Identify which cell holds the provided text, then report its [x, y] central coordinate. 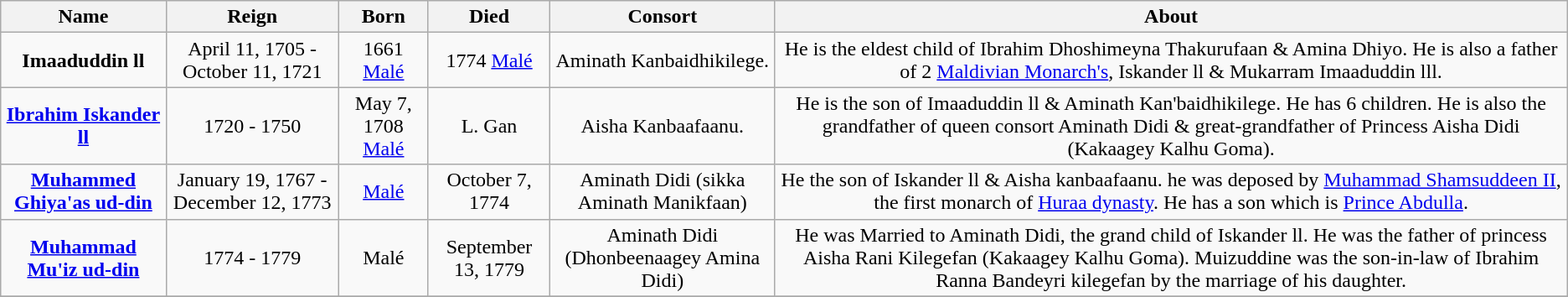
Name [84, 17]
Born [384, 17]
Muhammed Ghiya'as ud-din [84, 191]
Aminath Kanbaidhikilege. [663, 60]
April 11, 1705 - October 11, 1721 [252, 60]
1774 - 1779 [252, 258]
Muhammad Mu'iz ud-din [84, 258]
Aminath Didi (Dhonbeenaagey Amina Didi) [663, 258]
1661 Malé [384, 60]
May 7, 1708 Malé [384, 126]
Died [489, 17]
Aisha Kanbaafaanu. [663, 126]
L. Gan [489, 126]
1774 Malé [489, 60]
January 19, 1767 - December 12, 1773 [252, 191]
Reign [252, 17]
October 7, 1774 [489, 191]
About [1171, 17]
Aminath Didi (sikka Aminath Manikfaan) [663, 191]
Consort [663, 17]
Imaaduddin ll [84, 60]
September 13, 1779 [489, 258]
1720 - 1750 [252, 126]
Ibrahim Iskander ll [84, 126]
